Extract the (X, Y) coordinate from the center of the cell holding the provided text.  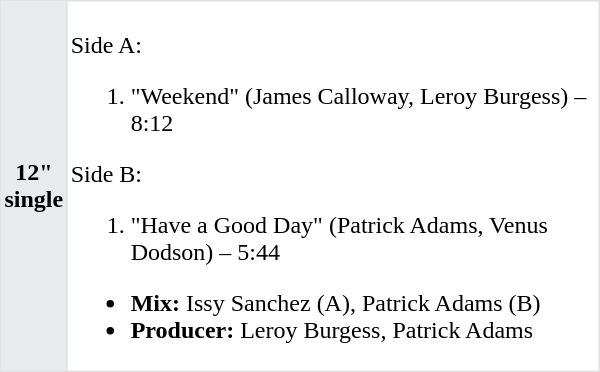
12" single (34, 186)
